From the cell containing the given text, extract its center point as [x, y] coordinate. 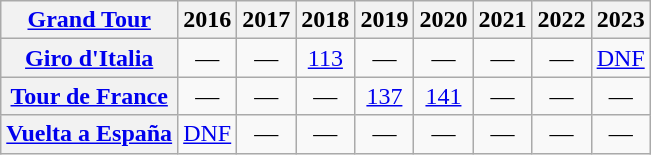
Giro d'Italia [90, 58]
2022 [562, 20]
Grand Tour [90, 20]
2020 [444, 20]
141 [444, 96]
2016 [208, 20]
2021 [502, 20]
Tour de France [90, 96]
Vuelta a España [90, 134]
113 [326, 58]
2023 [620, 20]
2019 [384, 20]
2018 [326, 20]
2017 [266, 20]
137 [384, 96]
